Capture the cell that displays the provided text and extract its (x, y) central coordinate. 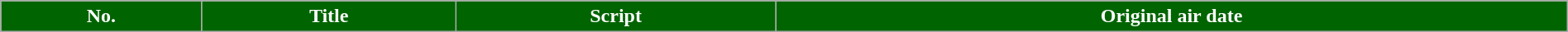
Script (615, 16)
Title (329, 16)
No. (101, 16)
Original air date (1171, 16)
